Locate the cell with the specified text and output its (x, y) center coordinate. 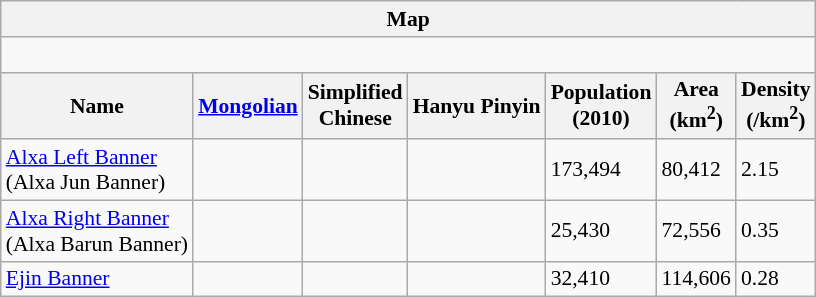
114,606 (696, 279)
Ejin Banner (97, 279)
Density(/km2) (776, 106)
0.28 (776, 279)
Alxa Right Banner(Alxa Barun Banner) (97, 230)
SimplifiedChinese (356, 106)
25,430 (602, 230)
72,556 (696, 230)
Mongolian (248, 106)
Alxa Left Banner(Alxa Jun Banner) (97, 170)
0.35 (776, 230)
Hanyu Pinyin (477, 106)
Name (97, 106)
Population(2010) (602, 106)
173,494 (602, 170)
2.15 (776, 170)
80,412 (696, 170)
Map (408, 19)
32,410 (602, 279)
Area(km2) (696, 106)
